Return the (X, Y) coordinate for the center point of the cell that contains the specified text.  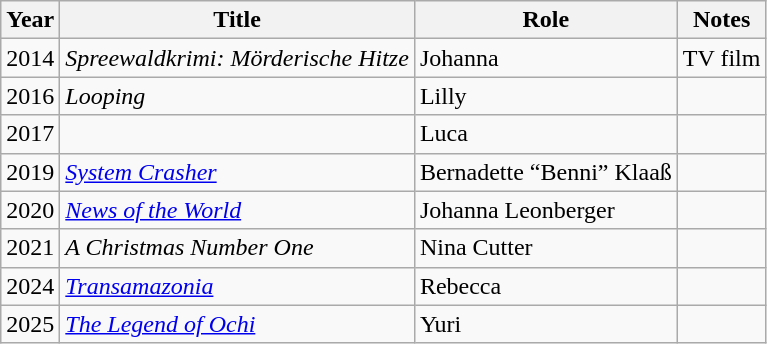
Spreewaldkrimi: Mörderische Hitze (238, 58)
Notes (722, 20)
2024 (30, 286)
A Christmas Number One (238, 248)
Johanna (546, 58)
Luca (546, 134)
2014 (30, 58)
Year (30, 20)
Nina Cutter (546, 248)
Bernadette “Benni” Klaaß (546, 172)
TV film (722, 58)
2025 (30, 324)
2020 (30, 210)
2021 (30, 248)
2016 (30, 96)
Lilly (546, 96)
System Crasher (238, 172)
Johanna Leonberger (546, 210)
News of the World (238, 210)
Looping (238, 96)
Role (546, 20)
2017 (30, 134)
Rebecca (546, 286)
Transamazonia (238, 286)
Yuri (546, 324)
Title (238, 20)
2019 (30, 172)
The Legend of Ochi (238, 324)
